Return the [x, y] coordinate for the center point of the cell that contains the specified text.  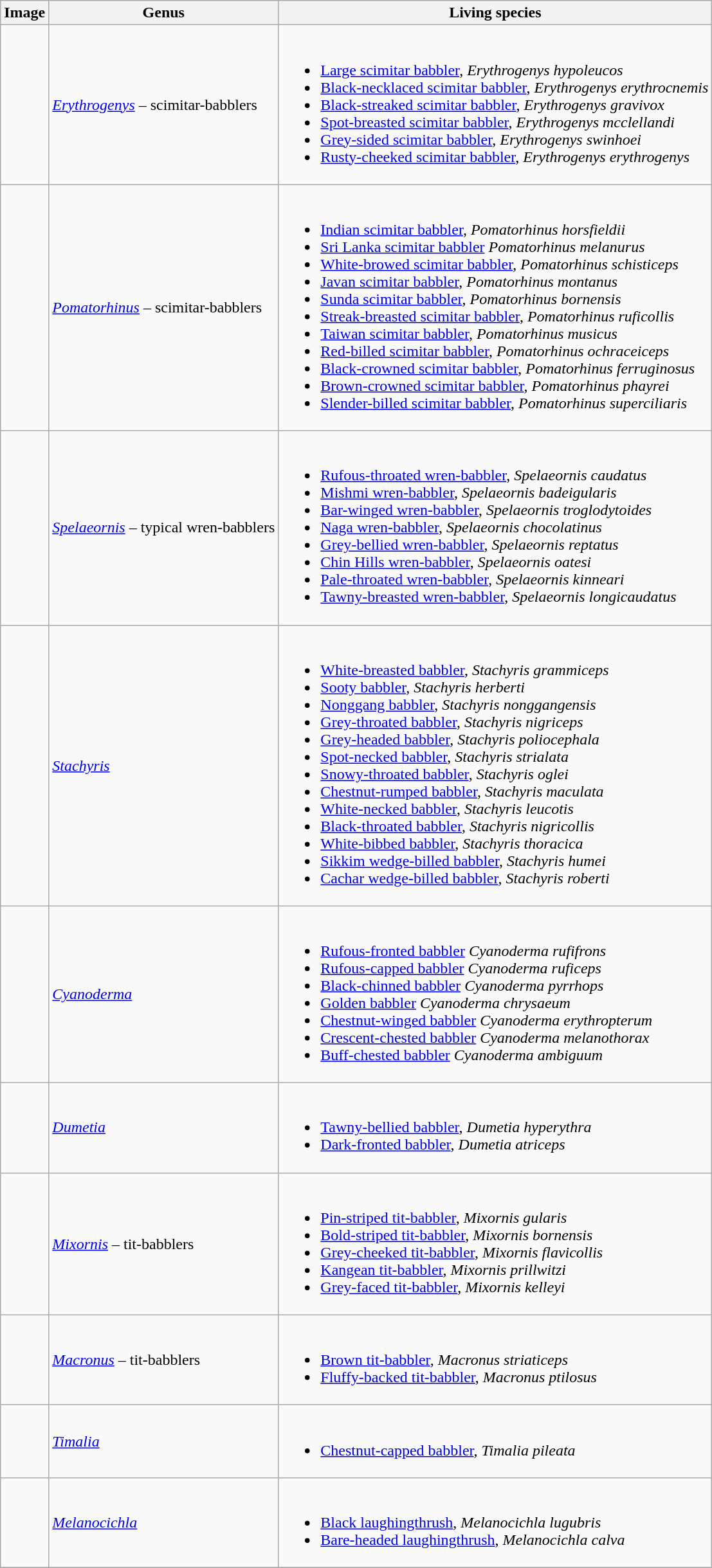
Macronus – tit-babblers [163, 1360]
Timalia [163, 1441]
Living species [495, 13]
Chestnut-capped babbler, Timalia pileata [495, 1441]
Cyanoderma [163, 994]
Image [24, 13]
Tawny-bellied babbler, Dumetia hyperythraDark-fronted babbler, Dumetia atriceps [495, 1128]
Stachyris [163, 765]
Dumetia [163, 1128]
Melanocichla [163, 1522]
Black laughingthrush, Melanocichla lugubrisBare-headed laughingthrush, Melanocichla calva [495, 1522]
Erythrogenys – scimitar-babblers [163, 105]
Pomatorhinus – scimitar-babblers [163, 307]
Genus [163, 13]
Brown tit-babbler, Macronus striaticepsFluffy-backed tit-babbler, Macronus ptilosus [495, 1360]
Mixornis – tit-babblers [163, 1243]
Spelaeornis – typical wren-babblers [163, 528]
